Detect which cell encompasses the target text, then output its (X, Y) center coordinate. 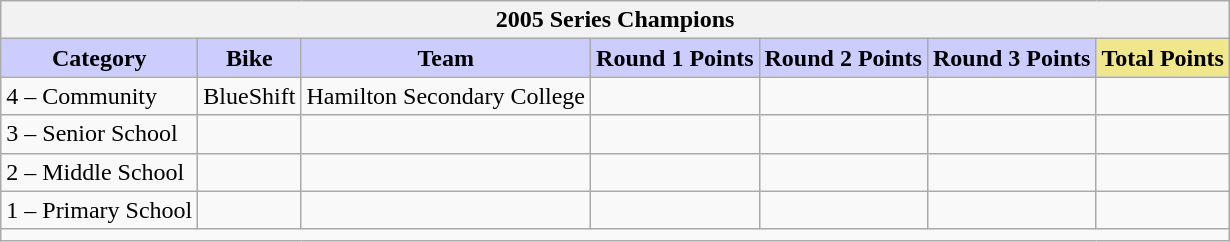
Round 3 Points (1011, 58)
1 – Primary School (100, 210)
2005 Series Champions (616, 20)
4 – Community (100, 96)
Hamilton Secondary College (446, 96)
Bike (250, 58)
Category (100, 58)
Round 2 Points (843, 58)
Team (446, 58)
BlueShift (250, 96)
Round 1 Points (675, 58)
2 – Middle School (100, 172)
3 – Senior School (100, 134)
Total Points (1163, 58)
